Pinpoint the cell where the given text exists, returning its [X, Y] midpoint coordinate. 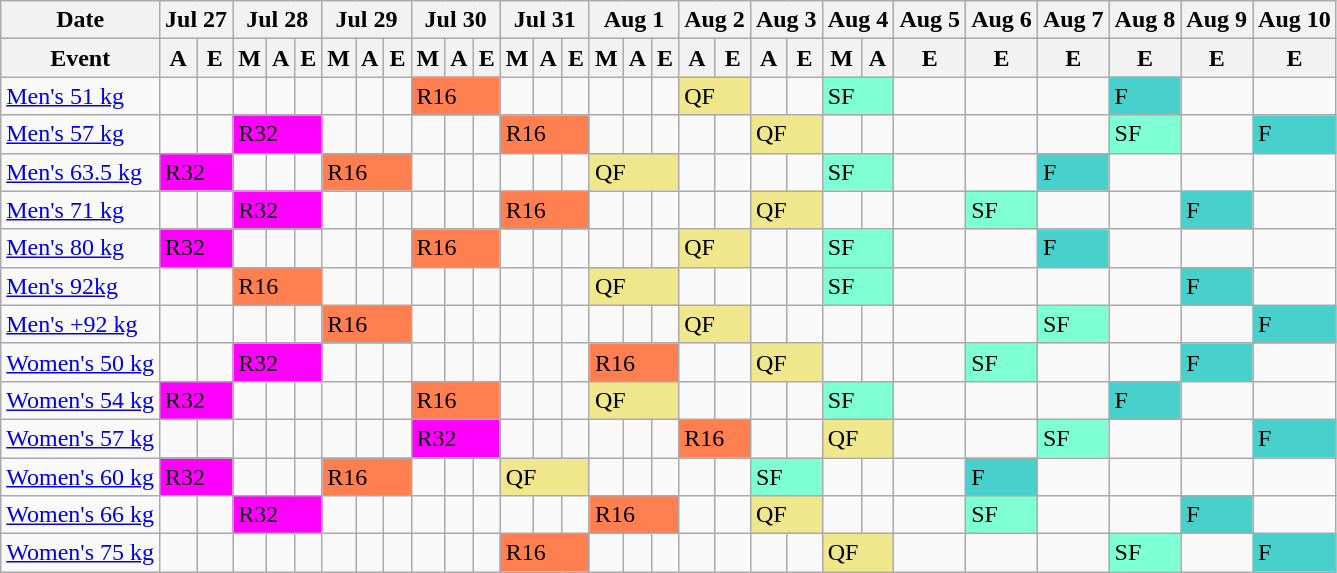
Aug 4 [858, 20]
Aug 6 [1002, 20]
Aug 3 [786, 20]
Men's 71 kg [80, 210]
Men's 80 kg [80, 248]
Women's 57 kg [80, 438]
Aug 7 [1073, 20]
Men's 92kg [80, 286]
Women's 60 kg [80, 477]
Aug 9 [1217, 20]
Women's 75 kg [80, 553]
Aug 8 [1145, 20]
Men's +92 kg [80, 324]
Women's 50 kg [80, 362]
Date [80, 20]
Jul 29 [366, 20]
Men's 63.5 kg [80, 172]
Men's 57 kg [80, 134]
Jul 28 [278, 20]
Men's 51 kg [80, 96]
Aug 10 [1295, 20]
Women's 66 kg [80, 515]
Women's 54 kg [80, 400]
Jul 27 [196, 20]
Aug 2 [715, 20]
Aug 5 [930, 20]
Jul 30 [456, 20]
Event [80, 58]
Jul 31 [544, 20]
Aug 1 [634, 20]
